Output the (x, y) coordinate of the center of the cell containing the given text.  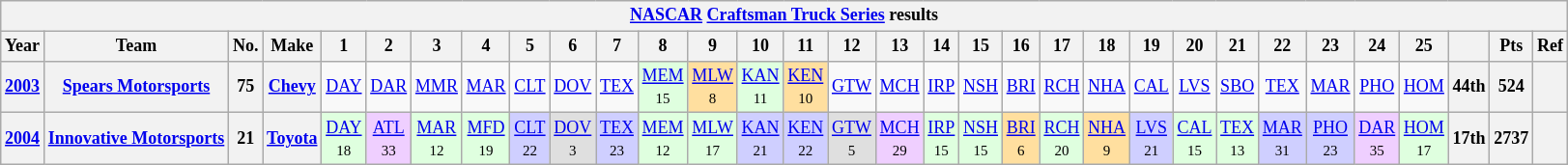
DOV3 (573, 139)
2003 (23, 87)
BRI6 (1020, 139)
RCH20 (1062, 139)
18 (1107, 46)
NHA9 (1107, 139)
7 (617, 46)
MMR (437, 87)
GTW (852, 87)
MCH (899, 87)
NHA (1107, 87)
2004 (23, 139)
22 (1282, 46)
MEM12 (663, 139)
20 (1194, 46)
DAR35 (1378, 139)
DAY18 (344, 139)
KAN21 (760, 139)
16 (1020, 46)
RCH (1062, 87)
CAL (1152, 87)
PHO (1378, 87)
SBO (1238, 87)
KEN10 (806, 87)
17th (1468, 139)
CLT22 (529, 139)
24 (1378, 46)
Make (292, 46)
HOM (1424, 87)
2 (388, 46)
Pts (1511, 46)
NASCAR Craftsman Truck Series results (784, 15)
CAL15 (1194, 139)
MCH29 (899, 139)
MEM15 (663, 87)
Ref (1551, 46)
DAY (344, 87)
Spears Motorsports (135, 87)
MLW8 (713, 87)
LVS21 (1152, 139)
GTW5 (852, 139)
2737 (1511, 139)
Toyota (292, 139)
IRP15 (941, 139)
CLT (529, 87)
LVS (1194, 87)
8 (663, 46)
3 (437, 46)
1 (344, 46)
11 (806, 46)
MLW17 (713, 139)
NSH (982, 87)
4 (486, 46)
TEX23 (617, 139)
15 (982, 46)
23 (1330, 46)
MFD19 (486, 139)
Chevy (292, 87)
6 (573, 46)
No. (245, 46)
DAR (388, 87)
17 (1062, 46)
13 (899, 46)
Innovative Motorsports (135, 139)
524 (1511, 87)
HOM17 (1424, 139)
44th (1468, 87)
NSH15 (982, 139)
KAN11 (760, 87)
19 (1152, 46)
ATL33 (388, 139)
BRI (1020, 87)
5 (529, 46)
9 (713, 46)
IRP (941, 87)
25 (1424, 46)
TEX13 (1238, 139)
KEN22 (806, 139)
PHO23 (1330, 139)
75 (245, 87)
14 (941, 46)
MAR12 (437, 139)
MAR31 (1282, 139)
Year (23, 46)
DOV (573, 87)
10 (760, 46)
12 (852, 46)
Team (135, 46)
